Find where the given text appears and provide that cell's center as [x, y] coordinate. 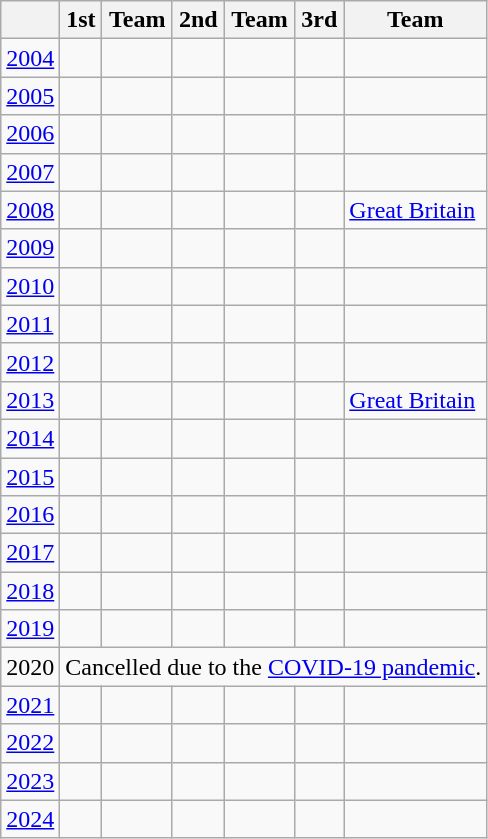
2020 [30, 667]
2022 [30, 743]
2005 [30, 96]
2018 [30, 591]
2010 [30, 286]
2024 [30, 819]
2015 [30, 477]
2017 [30, 553]
2006 [30, 134]
1st [81, 20]
2021 [30, 705]
2014 [30, 438]
2012 [30, 362]
Cancelled due to the COVID-19 pandemic. [274, 667]
2008 [30, 210]
2011 [30, 324]
2023 [30, 781]
2007 [30, 172]
2004 [30, 58]
2013 [30, 400]
2009 [30, 248]
2016 [30, 515]
3rd [320, 20]
2019 [30, 629]
2nd [198, 20]
